Find where the given text appears and provide that cell's center as [x, y] coordinate. 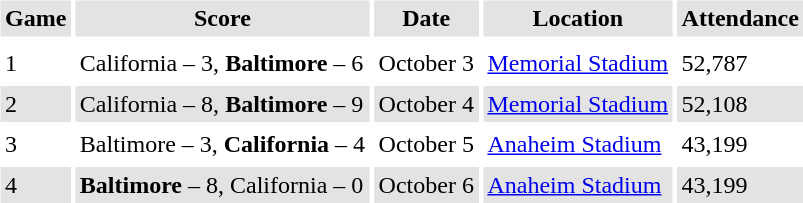
California – 8, Baltimore – 9 [222, 104]
October 4 [426, 104]
Date [426, 18]
Baltimore – 3, California – 4 [222, 144]
4 [35, 185]
3 [35, 144]
October 3 [426, 64]
October 5 [426, 144]
Attendance [740, 18]
1 [35, 64]
Baltimore – 8, California – 0 [222, 185]
52,787 [740, 64]
October 6 [426, 185]
Location [578, 18]
2 [35, 104]
Score [222, 18]
California – 3, Baltimore – 6 [222, 64]
Game [35, 18]
52,108 [740, 104]
